Search for the cell housing the specified text and yield its (X, Y) center coordinate. 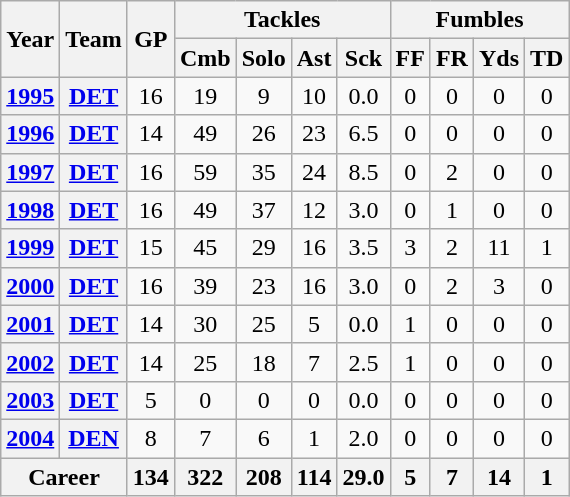
Tackles (282, 20)
2.5 (364, 362)
29 (264, 248)
208 (264, 477)
8.5 (364, 172)
Sck (364, 58)
24 (314, 172)
26 (264, 134)
1997 (30, 172)
1999 (30, 248)
1995 (30, 96)
Year (30, 39)
12 (314, 210)
2001 (30, 324)
Yds (498, 58)
FF (410, 58)
6 (264, 438)
39 (205, 286)
Cmb (205, 58)
8 (150, 438)
6.5 (364, 134)
TD (547, 58)
30 (205, 324)
Ast (314, 58)
Team (94, 39)
2004 (30, 438)
2003 (30, 400)
2.0 (364, 438)
59 (205, 172)
1996 (30, 134)
DEN (94, 438)
29.0 (364, 477)
45 (205, 248)
2002 (30, 362)
GP (150, 39)
9 (264, 96)
2000 (30, 286)
10 (314, 96)
19 (205, 96)
FR (452, 58)
37 (264, 210)
Solo (264, 58)
322 (205, 477)
134 (150, 477)
114 (314, 477)
35 (264, 172)
3.5 (364, 248)
15 (150, 248)
Fumbles (480, 20)
11 (498, 248)
Career (64, 477)
18 (264, 362)
1998 (30, 210)
